Capture the cell that displays the provided text and extract its (x, y) central coordinate. 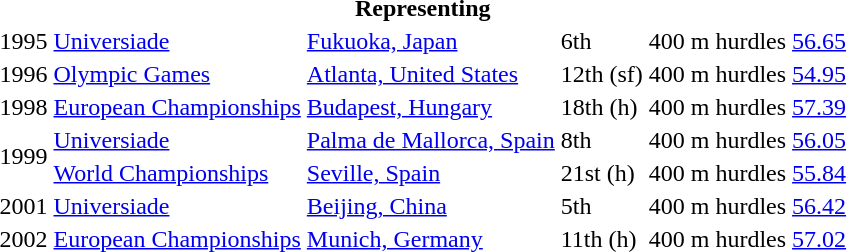
Budapest, Hungary (430, 107)
21st (h) (602, 173)
5th (602, 206)
Atlanta, United States (430, 74)
12th (sf) (602, 74)
Fukuoka, Japan (430, 41)
Palma de Mallorca, Spain (430, 140)
18th (h) (602, 107)
Olympic Games (177, 74)
World Championships (177, 173)
European Championships (177, 107)
Seville, Spain (430, 173)
Beijing, China (430, 206)
6th (602, 41)
8th (602, 140)
